Determine the (x, y) coordinate at the center of the cell enclosing the given text.  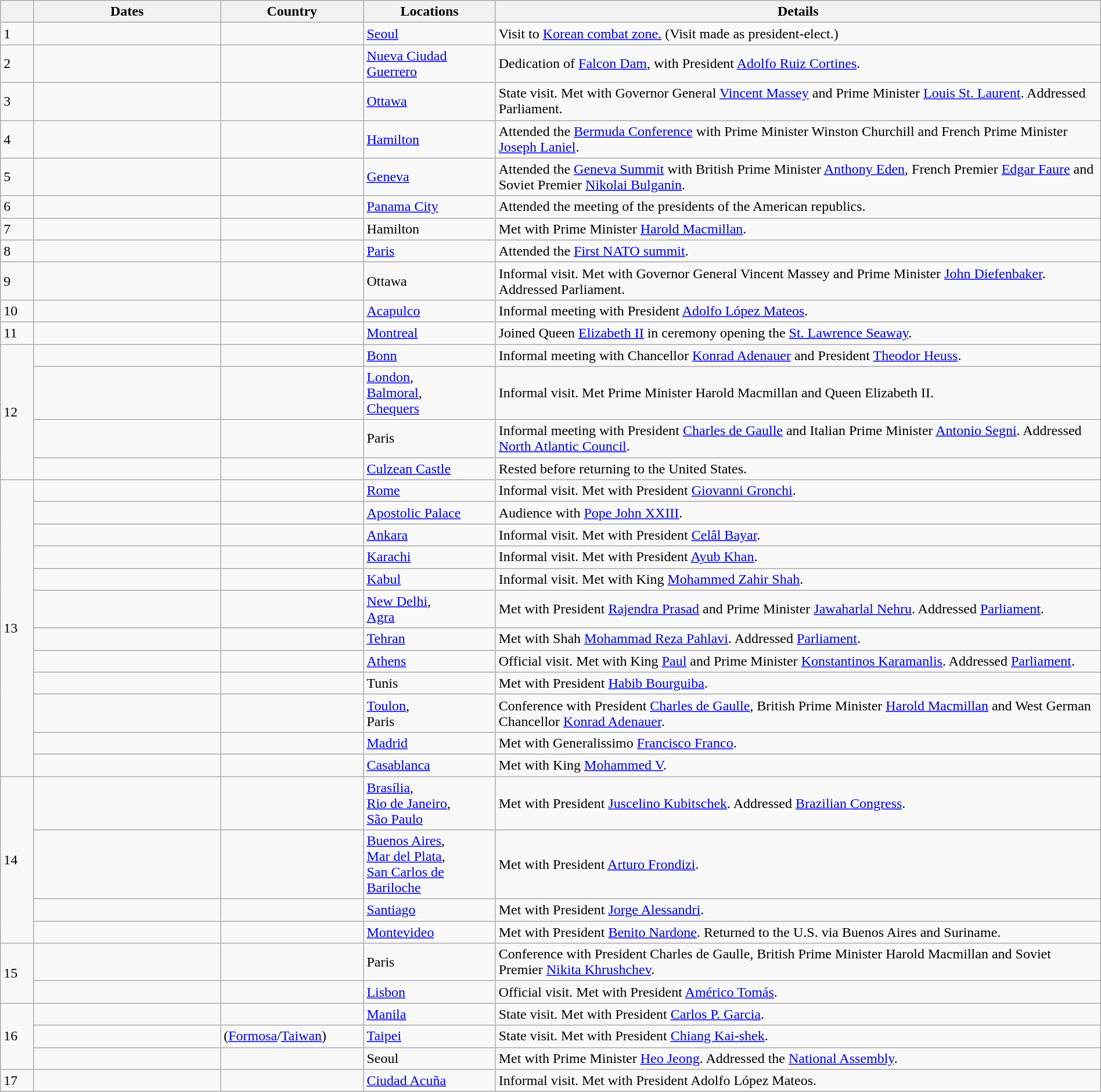
9 (17, 281)
Informal visit. Met with President Adolfo López Mateos. (798, 1080)
Karachi (430, 557)
Informal meeting with President Adolfo López Mateos. (798, 311)
Culzean Castle (430, 469)
Santiago (430, 910)
London,Balmoral,Chequers (430, 393)
Visit to Korean combat zone. (Visit made as president-elect.) (798, 34)
Geneva (430, 177)
Attended the Geneva Summit with British Prime Minister Anthony Eden, French Premier Edgar Faure and Soviet Premier Nikolai Bulganin. (798, 177)
Attended the First NATO summit. (798, 251)
Met with President Jorge Alessandri. (798, 910)
Official visit. Met with King Paul and Prime Minister Konstantinos Karamanlis. Addressed Parliament. (798, 661)
13 (17, 628)
Met with Prime Minister Heo Jeong. Addressed the National Assembly. (798, 1058)
Lisbon (430, 992)
Conference with President Charles de Gaulle, British Prime Minister Harold Macmillan and Soviet Premier Nikita Khrushchev. (798, 962)
Informal meeting with Chancellor Konrad Adenauer and President Theodor Heuss. (798, 355)
Informal visit. Met with President Ayub Khan. (798, 557)
Met with President Juscelino Kubitschek. Addressed Brazilian Congress. (798, 803)
Informal visit. Met with President Celâl Bayar. (798, 535)
Casablanca (430, 765)
Buenos Aires,Mar del Plata,San Carlos de Bariloche (430, 864)
10 (17, 311)
3 (17, 101)
Ciudad Acuña (430, 1080)
Met with President Arturo Frondizi. (798, 864)
2 (17, 64)
Met with King Mohammed V. (798, 765)
5 (17, 177)
Informal visit. Met with Governor General Vincent Massey and Prime Minister John Diefenbaker. Addressed Parliament. (798, 281)
17 (17, 1080)
1 (17, 34)
Tehran (430, 639)
Country (292, 12)
Locations (430, 12)
14 (17, 860)
16 (17, 1036)
7 (17, 229)
Kabul (430, 579)
Ankara (430, 535)
Athens (430, 661)
State visit. Met with President Chiang Kai-shek. (798, 1036)
Panama City (430, 207)
Met with Shah Mohammad Reza Pahlavi. Addressed Parliament. (798, 639)
11 (17, 333)
Informal visit. Met with King Mohammed Zahir Shah. (798, 579)
Brasília,Rio de Janeiro,São Paulo (430, 803)
Details (798, 12)
(Formosa/Taiwan) (292, 1036)
Dates (127, 12)
Informal visit. Met with President Giovanni Gronchi. (798, 491)
Met with Generalissimo Francisco Franco. (798, 743)
Nueva Ciudad Guerrero (430, 64)
Taipei (430, 1036)
Conference with President Charles de Gaulle, British Prime Minister Harold Macmillan and West German Chancellor Konrad Adenauer. (798, 713)
New Delhi, Agra (430, 609)
Montevideo (430, 932)
Attended the Bermuda Conference with Prime Minister Winston Churchill and French Prime Minister Joseph Laniel. (798, 139)
Met with President Benito Nardone. Returned to the U.S. via Buenos Aires and Suriname. (798, 932)
Informal visit. Met Prime Minister Harold Macmillan and Queen Elizabeth II. (798, 393)
State visit. Met with President Carlos P. Garcia. (798, 1014)
Madrid (430, 743)
Acapulco (430, 311)
Montreal (430, 333)
8 (17, 251)
12 (17, 411)
State visit. Met with Governor General Vincent Massey and Prime Minister Louis St. Laurent. Addressed Parliament. (798, 101)
Bonn (430, 355)
Met with President Rajendra Prasad and Prime Minister Jawaharlal Nehru. Addressed Parliament. (798, 609)
Tunis (430, 683)
Toulon,Paris (430, 713)
Attended the meeting of the presidents of the American republics. (798, 207)
Rested before returning to the United States. (798, 469)
Informal meeting with President Charles de Gaulle and Italian Prime Minister Antonio Segni. Addressed North Atlantic Council. (798, 439)
6 (17, 207)
Rome (430, 491)
Audience with Pope John XXIII. (798, 513)
Official visit. Met with President Américo Tomás. (798, 992)
Met with President Habib Bourguiba. (798, 683)
Dedication of Falcon Dam, with President Adolfo Ruiz Cortines. (798, 64)
Joined Queen Elizabeth II in ceremony opening the St. Lawrence Seaway. (798, 333)
Manila (430, 1014)
Apostolic Palace (430, 513)
4 (17, 139)
15 (17, 974)
Met with Prime Minister Harold Macmillan. (798, 229)
